Capture the cell that displays the provided text and extract its (x, y) central coordinate. 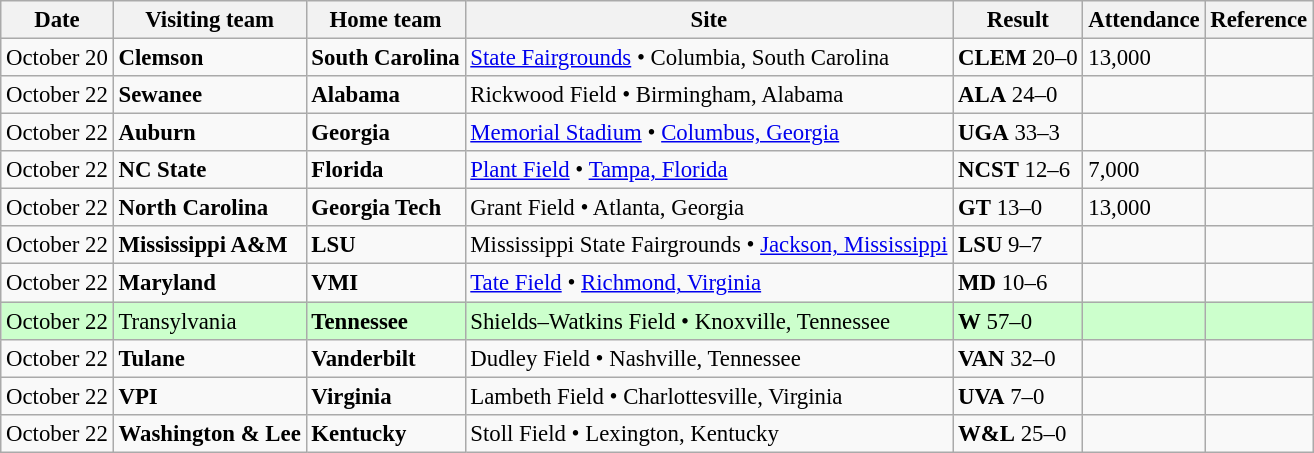
Memorial Stadium • Columbus, Georgia (709, 133)
NCST 12–6 (1018, 170)
Florida (386, 170)
Washington & Lee (210, 433)
7,000 (1144, 170)
ALA 24–0 (1018, 95)
Home team (386, 20)
W 57–0 (1018, 321)
Maryland (210, 283)
Mississippi A&M (210, 245)
Dudley Field • Nashville, Tennessee (709, 358)
Georgia Tech (386, 208)
VPI (210, 396)
Mississippi State Fairgrounds • Jackson, Mississippi (709, 245)
GT 13–0 (1018, 208)
Georgia (386, 133)
UGA 33–3 (1018, 133)
Kentucky (386, 433)
MD 10–6 (1018, 283)
Clemson (210, 58)
Reference (1259, 20)
Virginia (386, 396)
Tennessee (386, 321)
VMI (386, 283)
UVA 7–0 (1018, 396)
Transylvania (210, 321)
North Carolina (210, 208)
Alabama (386, 95)
Grant Field • Atlanta, Georgia (709, 208)
Visiting team (210, 20)
LSU (386, 245)
W&L 25–0 (1018, 433)
Lambeth Field • Charlottesville, Virginia (709, 396)
LSU 9–7 (1018, 245)
South Carolina (386, 58)
Sewanee (210, 95)
Shields–Watkins Field • Knoxville, Tennessee (709, 321)
Tate Field • Richmond, Virginia (709, 283)
NC State (210, 170)
Attendance (1144, 20)
Result (1018, 20)
Site (709, 20)
VAN 32–0 (1018, 358)
Tulane (210, 358)
Auburn (210, 133)
State Fairgrounds • Columbia, South Carolina (709, 58)
Date (57, 20)
Plant Field • Tampa, Florida (709, 170)
October 20 (57, 58)
Stoll Field • Lexington, Kentucky (709, 433)
Vanderbilt (386, 358)
CLEM 20–0 (1018, 58)
Rickwood Field • Birmingham, Alabama (709, 95)
